Detect which cell encompasses the target text, then output its (X, Y) center coordinate. 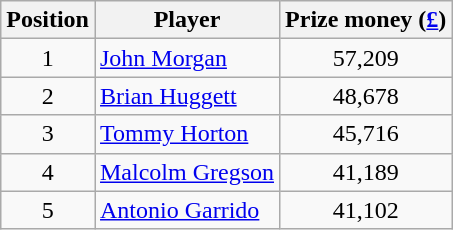
John Morgan (186, 58)
57,209 (366, 58)
Brian Huggett (186, 96)
5 (48, 210)
1 (48, 58)
Malcolm Gregson (186, 172)
Tommy Horton (186, 134)
Player (186, 20)
Position (48, 20)
45,716 (366, 134)
3 (48, 134)
2 (48, 96)
48,678 (366, 96)
Antonio Garrido (186, 210)
Prize money (£) (366, 20)
4 (48, 172)
41,102 (366, 210)
41,189 (366, 172)
